Find where the given text appears and provide that cell's center as (x, y) coordinate. 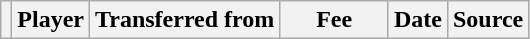
Source (488, 20)
Transferred from (185, 20)
Fee (334, 20)
Player (51, 20)
Date (418, 20)
